Pinpoint the cell where the given text exists, returning its [X, Y] midpoint coordinate. 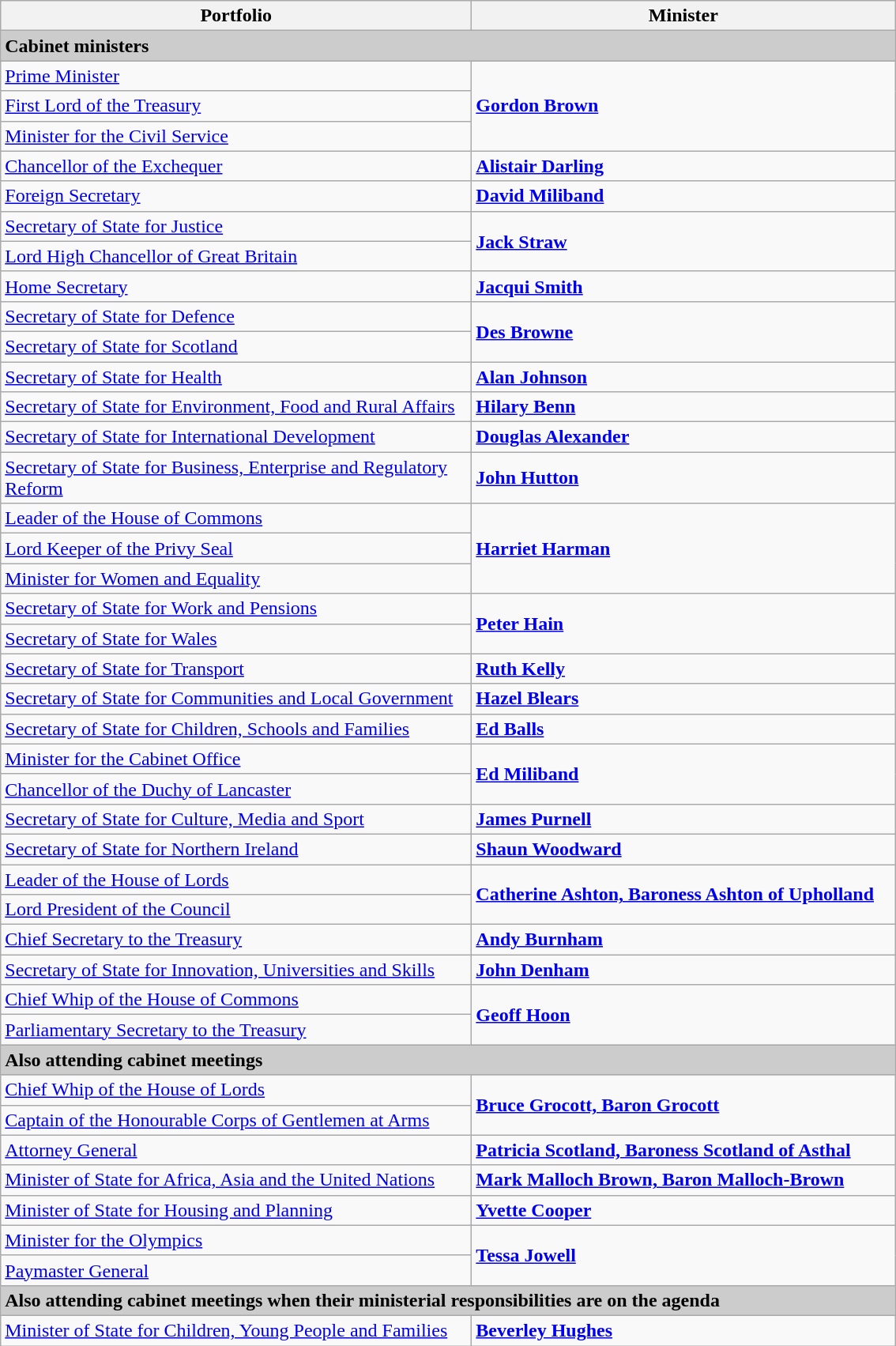
Minister of State for Africa, Asia and the United Nations [236, 1180]
Minister of State for Children, Young People and Families [236, 1330]
Cabinet ministers [448, 46]
Andy Burnham [683, 940]
Minister [683, 16]
Also attending cabinet meetings when their ministerial responsibilities are on the agenda [448, 1300]
Lord High Chancellor of Great Britain [236, 256]
Minister for the Cabinet Office [236, 759]
Hazel Blears [683, 699]
Portfolio [236, 16]
David Miliband [683, 196]
Alan Johnson [683, 377]
First Lord of the Treasury [236, 106]
Chief Whip of the House of Lords [236, 1090]
Secretary of State for Health [236, 377]
Ed Miliband [683, 774]
Gordon Brown [683, 106]
Captain of the Honourable Corps of Gentlemen at Arms [236, 1120]
Secretary of State for Justice [236, 226]
Harriet Harman [683, 549]
Minister for Women and Equality [236, 579]
Tessa Jowell [683, 1255]
Peter Hain [683, 624]
Secretary of State for Transport [236, 669]
Home Secretary [236, 286]
Ruth Kelly [683, 669]
James Purnell [683, 819]
Secretary of State for Defence [236, 316]
Catherine Ashton, Baroness Ashton of Upholland [683, 895]
Lord President of the Council [236, 910]
Secretary of State for Environment, Food and Rural Affairs [236, 407]
Jacqui Smith [683, 286]
Alistair Darling [683, 166]
Jack Straw [683, 241]
Also attending cabinet meetings [448, 1060]
Yvette Cooper [683, 1210]
Parliamentary Secretary to the Treasury [236, 1030]
Chief Secretary to the Treasury [236, 940]
Secretary of State for Children, Schools and Families [236, 729]
Secretary of State for Scotland [236, 346]
Patricia Scotland, Baroness Scotland of Asthal [683, 1150]
Secretary of State for Communities and Local Government [236, 699]
Mark Malloch Brown, Baron Malloch-Brown [683, 1180]
Geoff Hoon [683, 1015]
Attorney General [236, 1150]
Beverley Hughes [683, 1330]
Shaun Woodward [683, 849]
Secretary of State for Northern Ireland [236, 849]
Minister for the Olympics [236, 1240]
Hilary Benn [683, 407]
Lord Keeper of the Privy Seal [236, 549]
John Hutton [683, 477]
Secretary of State for Work and Pensions [236, 609]
Leader of the House of Lords [236, 880]
Minister of State for Housing and Planning [236, 1210]
Chief Whip of the House of Commons [236, 1000]
Bruce Grocott, Baron Grocott [683, 1105]
Chancellor of the Duchy of Lancaster [236, 789]
Minister for the Civil Service [236, 136]
Paymaster General [236, 1270]
Prime Minister [236, 76]
Douglas Alexander [683, 437]
Leader of the House of Commons [236, 518]
Secretary of State for International Development [236, 437]
Secretary of State for Wales [236, 639]
Des Browne [683, 331]
John Denham [683, 970]
Secretary of State for Business, Enterprise and Regulatory Reform [236, 477]
Ed Balls [683, 729]
Secretary of State for Innovation, Universities and Skills [236, 970]
Secretary of State for Culture, Media and Sport [236, 819]
Foreign Secretary [236, 196]
Chancellor of the Exchequer [236, 166]
